Scan for the cell matching the given text and deliver its [X, Y] coordinate at center. 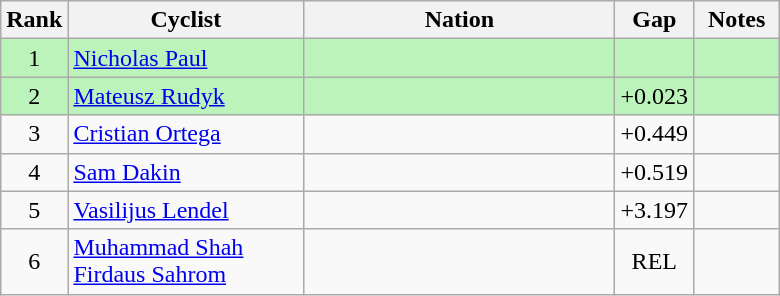
1 [34, 58]
Cyclist [186, 20]
Sam Dakin [186, 172]
+0.023 [654, 96]
2 [34, 96]
6 [34, 262]
Vasilijus Lendel [186, 210]
Mateusz Rudyk [186, 96]
Rank [34, 20]
+0.519 [654, 172]
3 [34, 134]
+3.197 [654, 210]
+0.449 [654, 134]
Nation [460, 20]
5 [34, 210]
Cristian Ortega [186, 134]
4 [34, 172]
Gap [654, 20]
Notes [737, 20]
Nicholas Paul [186, 58]
REL [654, 262]
Muhammad Shah Firdaus Sahrom [186, 262]
